Determine the [x, y] coordinate at the center of the cell enclosing the given text.  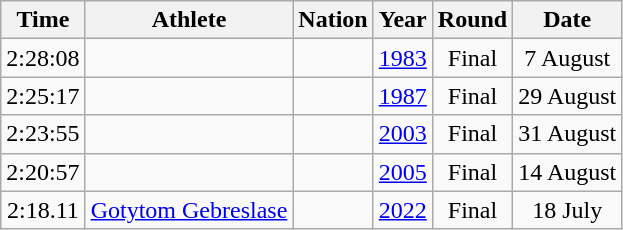
2:20:57 [43, 172]
2005 [402, 172]
7 August [568, 58]
2022 [402, 210]
Date [568, 20]
Time [43, 20]
2:18.11 [43, 210]
2:25:17 [43, 96]
2:23:55 [43, 134]
2:28:08 [43, 58]
29 August [568, 96]
Athlete [189, 20]
Nation [333, 20]
14 August [568, 172]
31 August [568, 134]
Round [472, 20]
Gotytom Gebreslase [189, 210]
18 July [568, 210]
1987 [402, 96]
Year [402, 20]
2003 [402, 134]
1983 [402, 58]
